Determine the (X, Y) coordinate at the center of the cell enclosing the given text.  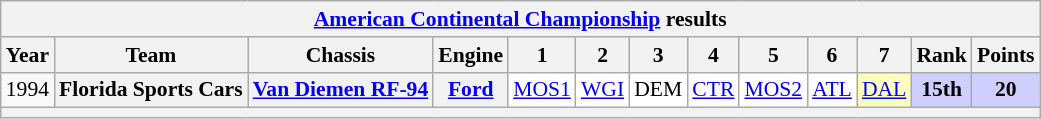
Chassis (341, 55)
3 (658, 55)
WGI (602, 90)
MOS2 (773, 90)
Year (28, 55)
CTR (713, 90)
Team (151, 55)
15th (942, 90)
ATL (832, 90)
Florida Sports Cars (151, 90)
DEM (658, 90)
DAL (884, 90)
20 (1006, 90)
Engine (470, 55)
American Continental Championship results (520, 19)
1994 (28, 90)
2 (602, 55)
MOS1 (542, 90)
Ford (470, 90)
7 (884, 55)
6 (832, 55)
Rank (942, 55)
Points (1006, 55)
4 (713, 55)
Van Diemen RF-94 (341, 90)
5 (773, 55)
1 (542, 55)
